Determine the (X, Y) coordinate at the center of the cell enclosing the given text.  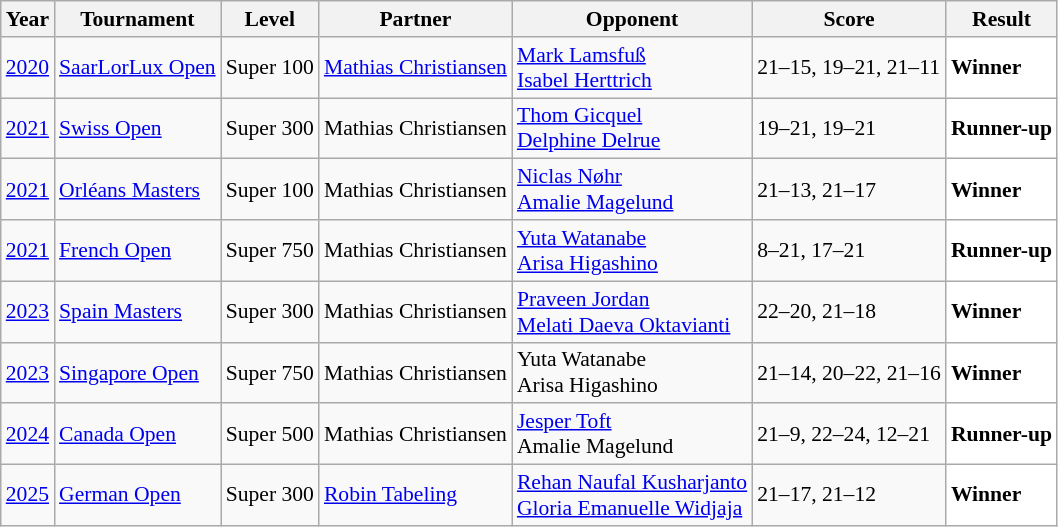
21–13, 21–17 (849, 190)
Score (849, 19)
Partner (416, 19)
SaarLorLux Open (138, 68)
Mark Lamsfuß Isabel Herttrich (632, 68)
22–20, 21–18 (849, 312)
2024 (28, 434)
Result (1002, 19)
Jesper Toft Amalie Magelund (632, 434)
Year (28, 19)
Swiss Open (138, 128)
Super 500 (270, 434)
2025 (28, 496)
Orléans Masters (138, 190)
French Open (138, 250)
German Open (138, 496)
Niclas Nøhr Amalie Magelund (632, 190)
19–21, 19–21 (849, 128)
Spain Masters (138, 312)
2020 (28, 68)
Praveen Jordan Melati Daeva Oktavianti (632, 312)
21–9, 22–24, 12–21 (849, 434)
Thom Gicquel Delphine Delrue (632, 128)
Opponent (632, 19)
Canada Open (138, 434)
Rehan Naufal Kusharjanto Gloria Emanuelle Widjaja (632, 496)
Robin Tabeling (416, 496)
21–15, 19–21, 21–11 (849, 68)
Tournament (138, 19)
Level (270, 19)
21–17, 21–12 (849, 496)
Singapore Open (138, 372)
21–14, 20–22, 21–16 (849, 372)
8–21, 17–21 (849, 250)
